Find where the given text appears and provide that cell's center as [x, y] coordinate. 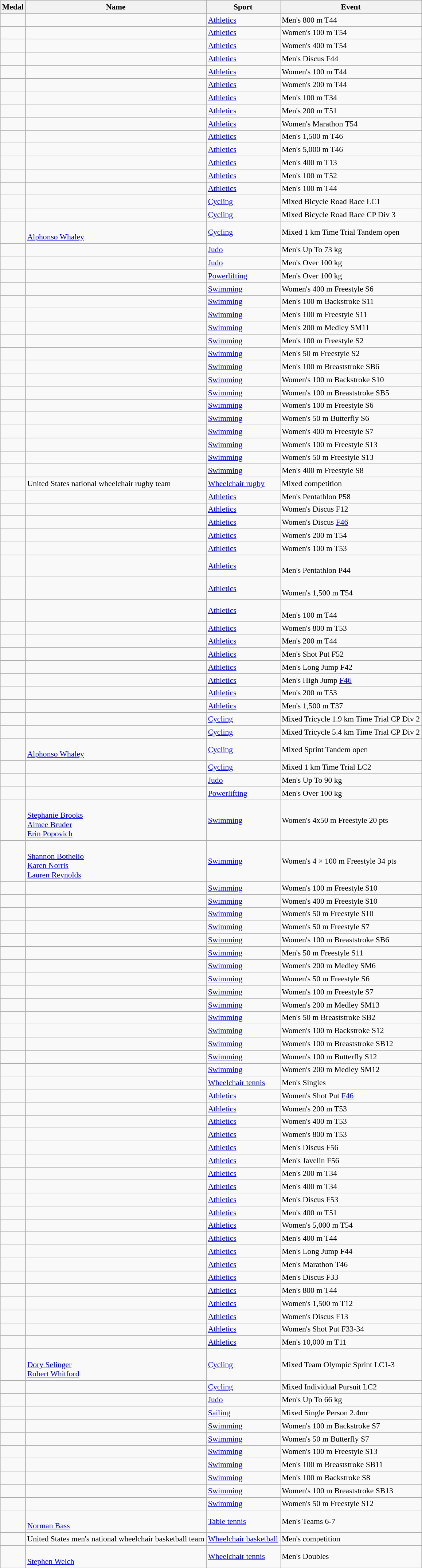
Women's 4 × 100 m Freestyle 34 pts [351, 861]
Women's 100 m Backstroke S12 [351, 1031]
Stephanie BrooksAimee BruderErin Popovich [116, 820]
Sailing [243, 1413]
Men's Discus F44 [351, 59]
Women's 50 m Butterfly S6 [351, 419]
Men's 100 m Breaststroke SB11 [351, 1465]
Women's 100 m T44 [351, 72]
Norman Bass [116, 1522]
Men's Discus F56 [351, 1148]
Women's Discus F46 [351, 523]
Men's 50 m Freestyle S2 [351, 354]
Wheelchair rugby [243, 484]
Men's Javelin F56 [351, 1161]
Table tennis [243, 1522]
Women's 100 m Backstroke S10 [351, 380]
Women's 200 m Medley SM13 [351, 1005]
Men's 400 m T13 [351, 163]
Mixed 1 km Time Trial LC2 [351, 767]
Men's Teams 6-7 [351, 1522]
Men's 200 m T44 [351, 641]
Women's 200 m T53 [351, 1109]
Men's Up To 66 kg [351, 1400]
Men's 100 m T34 [351, 98]
Women's 100 m Breaststroke SB12 [351, 1044]
Name [116, 7]
Men's 400 m Freestyle S8 [351, 471]
Women's 1,500 m T12 [351, 1303]
Women's 100 m Freestyle S10 [351, 888]
Men's 200 m Medley SM11 [351, 328]
Women's 5,000 m T54 [351, 1225]
Mixed competition [351, 484]
Men's 100 m Freestyle S2 [351, 341]
Women's 50 m Freestyle S12 [351, 1504]
Men's Discus F53 [351, 1200]
Men's 400 m T34 [351, 1187]
Men's 200 m T53 [351, 693]
Women's 100 m Breaststroke SB6 [351, 940]
Women's 50 m Freestyle S10 [351, 914]
Women's 100 m Breaststroke SB5 [351, 393]
Women's 200 m Medley SM12 [351, 1070]
Women's Marathon T54 [351, 124]
Shannon BothelioKaren NorrisLauren Reynolds [116, 861]
Men's 100 m T52 [351, 176]
Women's 100 m Butterfly S12 [351, 1057]
Women's Shot Put F33-34 [351, 1329]
Women's 400 m T53 [351, 1122]
United States national wheelchair rugby team [116, 484]
Men's competition [351, 1539]
Men's Shot Put F52 [351, 654]
Men's Singles [351, 1083]
Men's Long Jump F44 [351, 1252]
Mixed Tricycle 1.9 km Time Trial CP Div 2 [351, 719]
Women's Discus F12 [351, 509]
Women's 100 m Freestyle S7 [351, 992]
Stephen Welch [116, 1557]
Men's 400 m T51 [351, 1213]
Men's Long Jump F42 [351, 667]
Men's 50 m Freestyle S11 [351, 953]
Women's 100 m Breaststroke SB13 [351, 1491]
Women's 100 m Freestyle S6 [351, 406]
Sport [243, 7]
Women's 200 m Medley SM6 [351, 966]
Women's 100 m T54 [351, 33]
Women's 100 m T53 [351, 548]
Men's 100 m Backstroke S11 [351, 302]
Men's Up To 73 kg [351, 250]
Men's 50 m Breaststroke SB2 [351, 1018]
Wheelchair basketball [243, 1539]
Women's 1,500 m T54 [351, 588]
Men's 100 m Freestyle S11 [351, 315]
Men's 100 m Breaststroke SB6 [351, 367]
Men's 400 m T44 [351, 1239]
Women's 400 m Freestyle S10 [351, 901]
Women's Discus F13 [351, 1317]
Mixed Team Olympic Sprint LC1-3 [351, 1365]
Women's 50 m Butterfly S7 [351, 1439]
Women's 400 m Freestyle S7 [351, 432]
Mixed Tricycle 5.4 km Time Trial CP Div 2 [351, 732]
Men's High Jump F46 [351, 680]
Men's 1,500 m T46 [351, 137]
Men's 5,000 m T46 [351, 150]
Event [351, 7]
Women's 50 m Freestyle S6 [351, 979]
Women's 4x50 m Freestyle 20 pts [351, 820]
Mixed Single Person 2.4mr [351, 1413]
Men's 1,500 m T37 [351, 706]
Women's 400 m T54 [351, 46]
Men's 10,000 m T11 [351, 1342]
Men's Doubles [351, 1557]
Medal [13, 7]
Men's Pentathlon P58 [351, 497]
Women's 50 m Freestyle S13 [351, 458]
Mixed 1 km Time Trial Tandem open [351, 232]
Mixed Bicycle Road Race CP Div 3 [351, 215]
Men's Pentathlon P44 [351, 566]
Mixed Individual Pursuit LC2 [351, 1387]
Men's 200 m T34 [351, 1174]
Men's 200 m T51 [351, 111]
Men's Up To 90 kg [351, 781]
Men's Marathon T46 [351, 1264]
Dory SelingerRobert Whitford [116, 1365]
Women's 200 m T44 [351, 85]
United States men's national wheelchair basketball team [116, 1539]
Women's Shot Put F46 [351, 1096]
Women's 100 m Backstroke S7 [351, 1426]
Mixed Bicycle Road Race LC1 [351, 202]
Mixed Sprint Tandem open [351, 750]
Women's 200 m T54 [351, 536]
Men's Discus F33 [351, 1278]
Women's 400 m Freestyle S6 [351, 289]
Men's 100 m Backstroke S8 [351, 1478]
Women's 50 m Freestyle S7 [351, 927]
